Pinpoint the cell where the given text exists, returning its [x, y] midpoint coordinate. 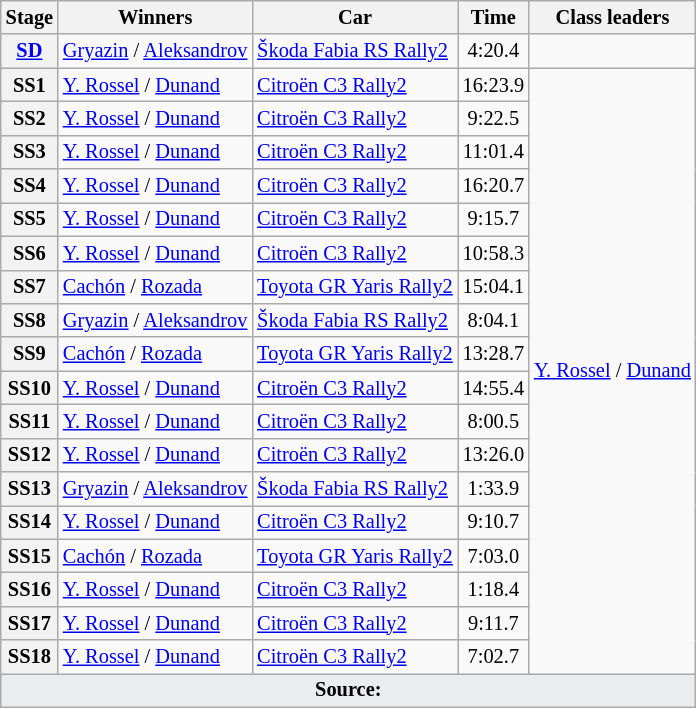
9:22.5 [494, 118]
11:01.4 [494, 152]
8:00.5 [494, 421]
1:18.4 [494, 589]
13:28.7 [494, 354]
Winners [155, 17]
SS13 [30, 489]
SS18 [30, 657]
10:58.3 [494, 253]
SS11 [30, 421]
SS5 [30, 219]
SS6 [30, 253]
SS2 [30, 118]
7:03.0 [494, 556]
SS16 [30, 589]
15:04.1 [494, 287]
SS12 [30, 455]
SS3 [30, 152]
8:04.1 [494, 320]
Car [354, 17]
SS4 [30, 186]
9:11.7 [494, 623]
SS8 [30, 320]
4:20.4 [494, 51]
Stage [30, 17]
Source: [348, 690]
Time [494, 17]
SS9 [30, 354]
SS15 [30, 556]
16:23.9 [494, 85]
16:20.7 [494, 186]
13:26.0 [494, 455]
9:15.7 [494, 219]
Class leaders [612, 17]
SS7 [30, 287]
9:10.7 [494, 522]
SS14 [30, 522]
SS17 [30, 623]
SS1 [30, 85]
SD [30, 51]
7:02.7 [494, 657]
SS10 [30, 388]
14:55.4 [494, 388]
1:33.9 [494, 489]
